Return (X, Y) of the center of cell containing provided text 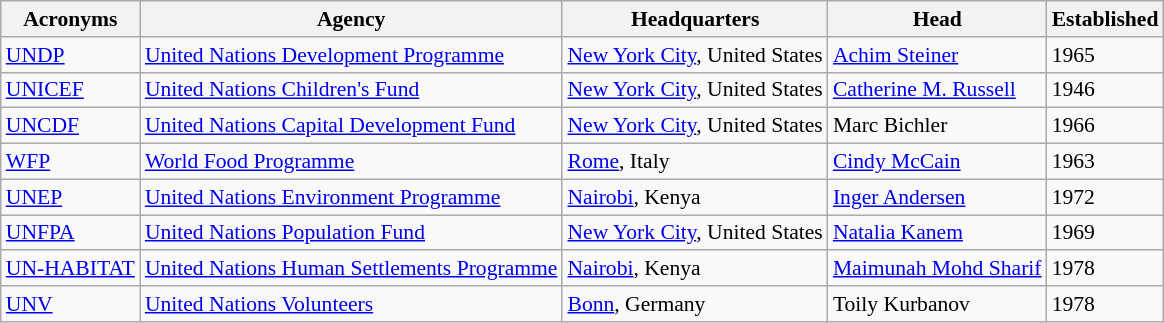
Toily Kurbanov (938, 304)
Marc Bichler (938, 126)
Maimunah Mohd Sharif (938, 269)
Achim Steiner (938, 55)
United Nations Capital Development Fund (352, 126)
United Nations Children's Fund (352, 90)
Rome, Italy (694, 162)
Acronyms (70, 19)
United Nations Volunteers (352, 304)
Inger Andersen (938, 197)
United Nations Development Programme (352, 55)
Headquarters (694, 19)
1972 (1106, 197)
Bonn, Germany (694, 304)
United Nations Human Settlements Programme (352, 269)
United Nations Environment Programme (352, 197)
WFP (70, 162)
Agency (352, 19)
1963 (1106, 162)
Cindy McCain (938, 162)
Head (938, 19)
UNV (70, 304)
UN-HABITAT (70, 269)
United Nations Population Fund (352, 233)
Natalia Kanem (938, 233)
Established (1106, 19)
UNDP (70, 55)
World Food Programme (352, 162)
1966 (1106, 126)
1946 (1106, 90)
UNFPA (70, 233)
UNCDF (70, 126)
Catherine M. Russell (938, 90)
1965 (1106, 55)
UNICEF (70, 90)
UNEP (70, 197)
1969 (1106, 233)
